Determine the [x, y] coordinate at the center of the cell enclosing the given text.  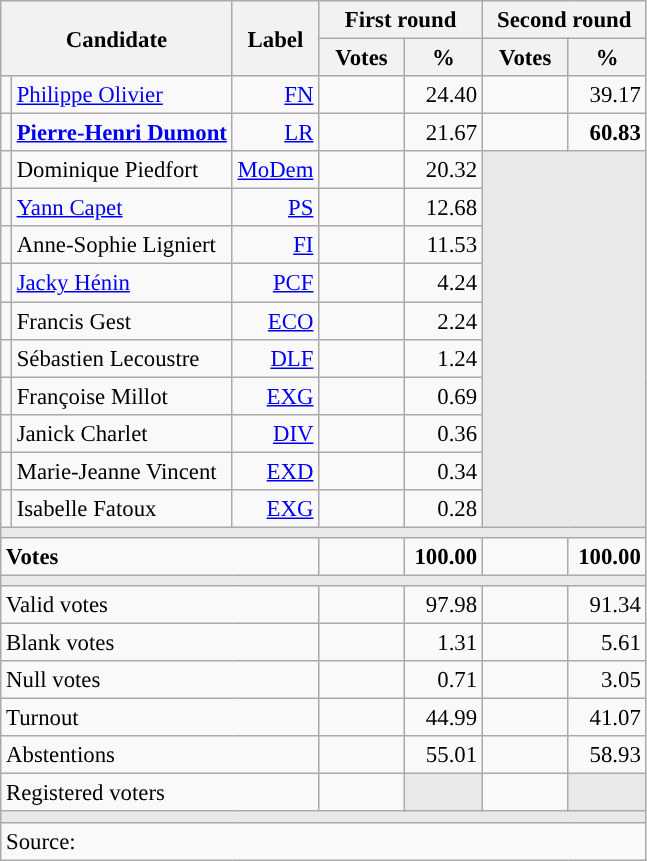
First round [401, 20]
1.31 [443, 643]
0.36 [443, 433]
Label [276, 38]
PCF [276, 283]
PS [276, 208]
DIV [276, 433]
4.24 [443, 283]
97.98 [443, 605]
12.68 [443, 208]
Janick Charlet [122, 433]
Registered voters [160, 793]
Jacky Hénin [122, 283]
11.53 [443, 245]
Null votes [160, 680]
Valid votes [160, 605]
2.24 [443, 321]
91.34 [607, 605]
0.34 [443, 471]
0.71 [443, 680]
FN [276, 95]
Marie-Jeanne Vincent [122, 471]
Isabelle Fatoux [122, 509]
Philippe Olivier [122, 95]
Turnout [160, 718]
EXD [276, 471]
Second round [564, 20]
Yann Capet [122, 208]
FI [276, 245]
ECO [276, 321]
Source: [324, 841]
Sébastien Lecoustre [122, 358]
Françoise Millot [122, 396]
Anne-Sophie Ligniert [122, 245]
60.83 [607, 133]
0.69 [443, 396]
3.05 [607, 680]
41.07 [607, 718]
39.17 [607, 95]
55.01 [443, 755]
Pierre-Henri Dumont [122, 133]
24.40 [443, 95]
21.67 [443, 133]
Candidate [116, 38]
DLF [276, 358]
0.28 [443, 509]
44.99 [443, 718]
Blank votes [160, 643]
LR [276, 133]
1.24 [443, 358]
58.93 [607, 755]
5.61 [607, 643]
MoDem [276, 170]
Dominique Piedfort [122, 170]
Abstentions [160, 755]
Francis Gest [122, 321]
20.32 [443, 170]
